From the cell containing the given text, extract its center point as [X, Y] coordinate. 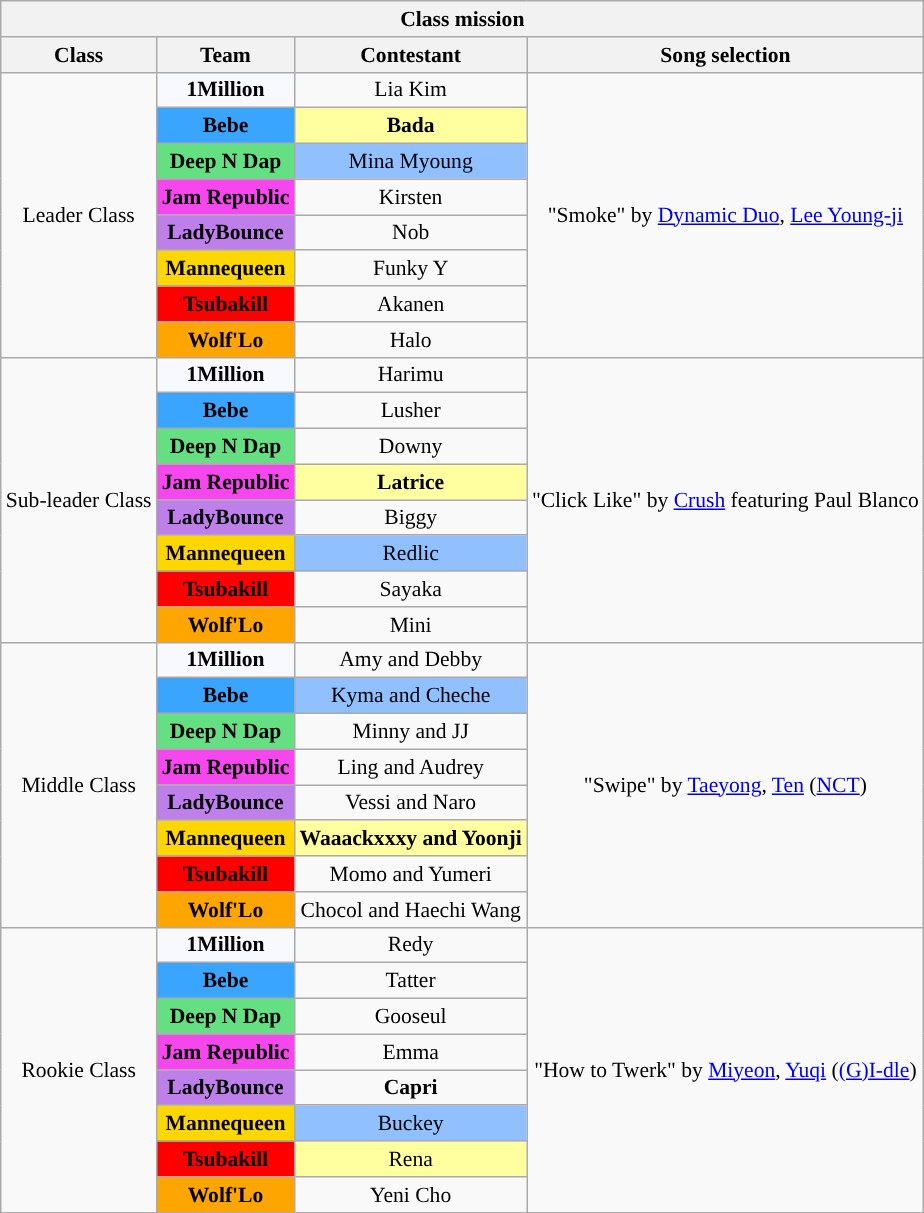
Gooseul [410, 1017]
Bada [410, 126]
Emma [410, 1052]
Middle Class [79, 784]
Sayaka [410, 589]
Mina Myoung [410, 162]
Waaackxxxy and Yoonji [410, 839]
Sub-leader Class [79, 500]
"Click Like" by Crush featuring Paul Blanco [726, 500]
Class [79, 55]
Lusher [410, 411]
Rena [410, 1159]
Downy [410, 447]
Latrice [410, 482]
Buckey [410, 1124]
Lia Kim [410, 90]
Capri [410, 1088]
Minny and JJ [410, 732]
Chocol and Haechi Wang [410, 910]
Biggy [410, 518]
"Swipe" by Taeyong, Ten (NCT) [726, 784]
Kyma and Cheche [410, 696]
Funky Y [410, 269]
Team [226, 55]
Akanen [410, 304]
Momo and Yumeri [410, 874]
Song selection [726, 55]
Halo [410, 340]
Redy [410, 945]
Kirsten [410, 197]
Amy and Debby [410, 660]
"Smoke" by Dynamic Duo, Lee Young-ji [726, 214]
Nob [410, 233]
Rookie Class [79, 1070]
Leader Class [79, 214]
Redlic [410, 554]
Mini [410, 625]
Yeni Cho [410, 1195]
Contestant [410, 55]
Vessi and Naro [410, 803]
Harimu [410, 375]
Class mission [462, 19]
Tatter [410, 981]
Ling and Audrey [410, 767]
"How to Twerk" by Miyeon, Yuqi ((G)I-dle) [726, 1070]
